Return [X, Y] of the center of cell containing provided text 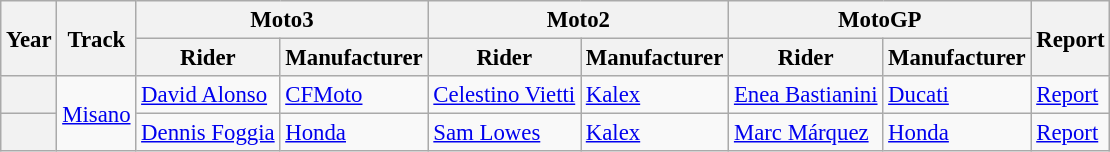
Dennis Foggia [208, 133]
Moto3 [282, 20]
Marc Márquez [806, 133]
CFMoto [354, 95]
Misano [96, 114]
Enea Bastianini [806, 95]
Sam Lowes [504, 133]
Track [96, 38]
Ducati [957, 95]
David Alonso [208, 95]
Year [29, 38]
MotoGP [880, 20]
Moto2 [578, 20]
Celestino Vietti [504, 95]
